Pinpoint the cell where the given text exists, returning its (X, Y) midpoint coordinate. 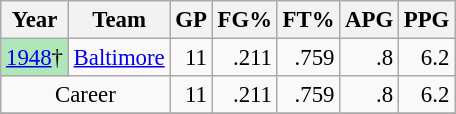
FT% (308, 20)
GP (191, 20)
PPG (426, 20)
Baltimore (119, 58)
FG% (244, 20)
APG (370, 20)
1948† (35, 58)
Year (35, 20)
Team (119, 20)
Career (86, 95)
